Return [x, y] of the center of cell containing provided text 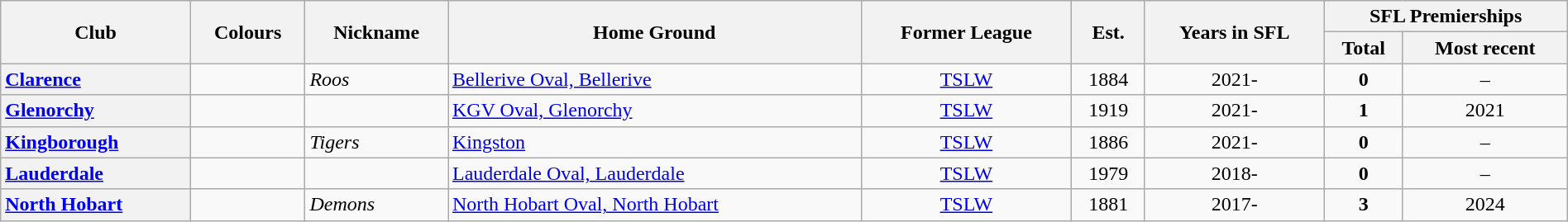
Est. [1108, 32]
Total [1363, 48]
2021 [1485, 111]
Former League [966, 32]
1 [1363, 111]
3 [1363, 205]
North Hobart Oval, North Hobart [655, 205]
1919 [1108, 111]
Clarence [96, 79]
Home Ground [655, 32]
1884 [1108, 79]
Nickname [377, 32]
Years in SFL [1234, 32]
Lauderdale Oval, Lauderdale [655, 173]
Most recent [1485, 48]
2018- [1234, 173]
1886 [1108, 142]
2024 [1485, 205]
1979 [1108, 173]
North Hobart [96, 205]
2017- [1234, 205]
Glenorchy [96, 111]
Club [96, 32]
Bellerive Oval, Bellerive [655, 79]
1881 [1108, 205]
Kingborough [96, 142]
Lauderdale [96, 173]
Colours [248, 32]
SFL Premierships [1446, 17]
Demons [377, 205]
KGV Oval, Glenorchy [655, 111]
Roos [377, 79]
Kingston [655, 142]
Tigers [377, 142]
